Determine the (x, y) coordinate at the center of the cell enclosing the given text.  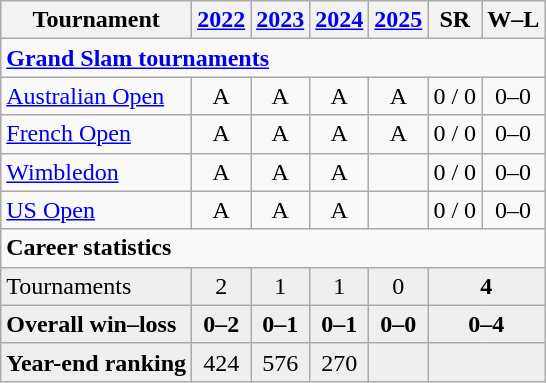
424 (222, 362)
2025 (398, 20)
Australian Open (96, 96)
270 (340, 362)
0 (398, 286)
576 (280, 362)
2024 (340, 20)
W–L (514, 20)
French Open (96, 134)
Grand Slam tournaments (273, 58)
0–4 (486, 324)
2023 (280, 20)
4 (486, 286)
US Open (96, 210)
2022 (222, 20)
SR (455, 20)
Career statistics (273, 248)
Tournaments (96, 286)
0–2 (222, 324)
Wimbledon (96, 172)
Overall win–loss (96, 324)
Year-end ranking (96, 362)
2 (222, 286)
Tournament (96, 20)
